Detect which cell encompasses the target text, then output its [X, Y] center coordinate. 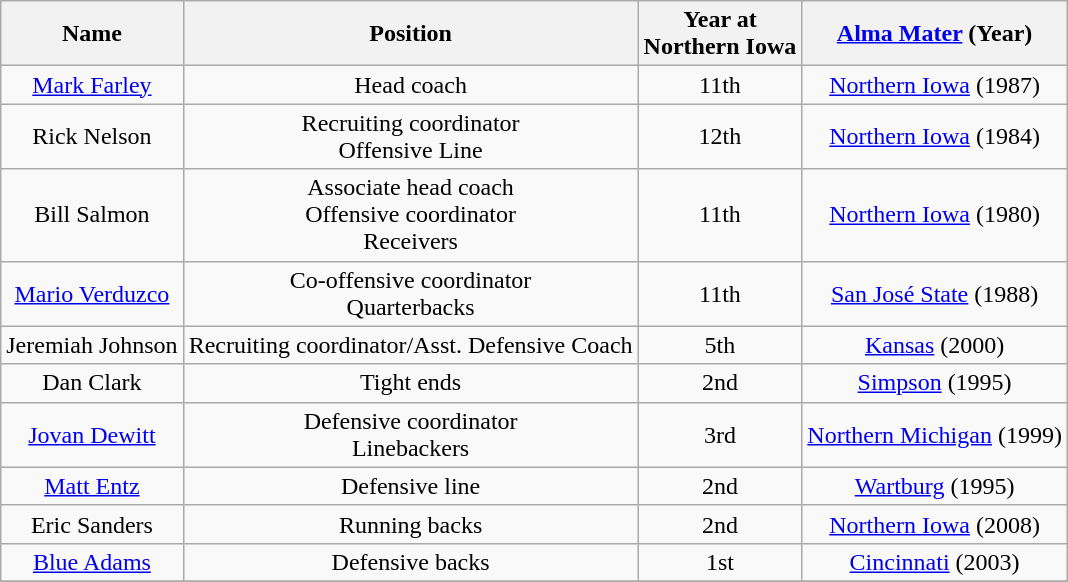
Recruiting coordinatorOffensive Line [410, 136]
Mario Verduzco [92, 294]
Rick Nelson [92, 136]
Co-offensive coordinatorQuarterbacks [410, 294]
Blue Adams [92, 562]
Defensive backs [410, 562]
Tight ends [410, 383]
Associate head coachOffensive coordinatorReceivers [410, 215]
Name [92, 34]
Northern Iowa (1980) [935, 215]
Running backs [410, 524]
Wartburg (1995) [935, 486]
Position [410, 34]
Kansas (2000) [935, 345]
Year at Northern Iowa [720, 34]
Matt Entz [92, 486]
Jeremiah Johnson [92, 345]
Defensive coordinatorLinebackers [410, 434]
Cincinnati (2003) [935, 562]
3rd [720, 434]
Northern Iowa (2008) [935, 524]
5th [720, 345]
Northern Iowa (1984) [935, 136]
Simpson (1995) [935, 383]
Jovan Dewitt [92, 434]
Dan Clark [92, 383]
Alma Mater (Year) [935, 34]
San José State (1988) [935, 294]
Northern Iowa (1987) [935, 85]
1st [720, 562]
Eric Sanders [92, 524]
Northern Michigan (1999) [935, 434]
Defensive line [410, 486]
Mark Farley [92, 85]
12th [720, 136]
Recruiting coordinator/Asst. Defensive Coach [410, 345]
Head coach [410, 85]
Bill Salmon [92, 215]
